Extract the (X, Y) coordinate from the center of the cell holding the provided text.  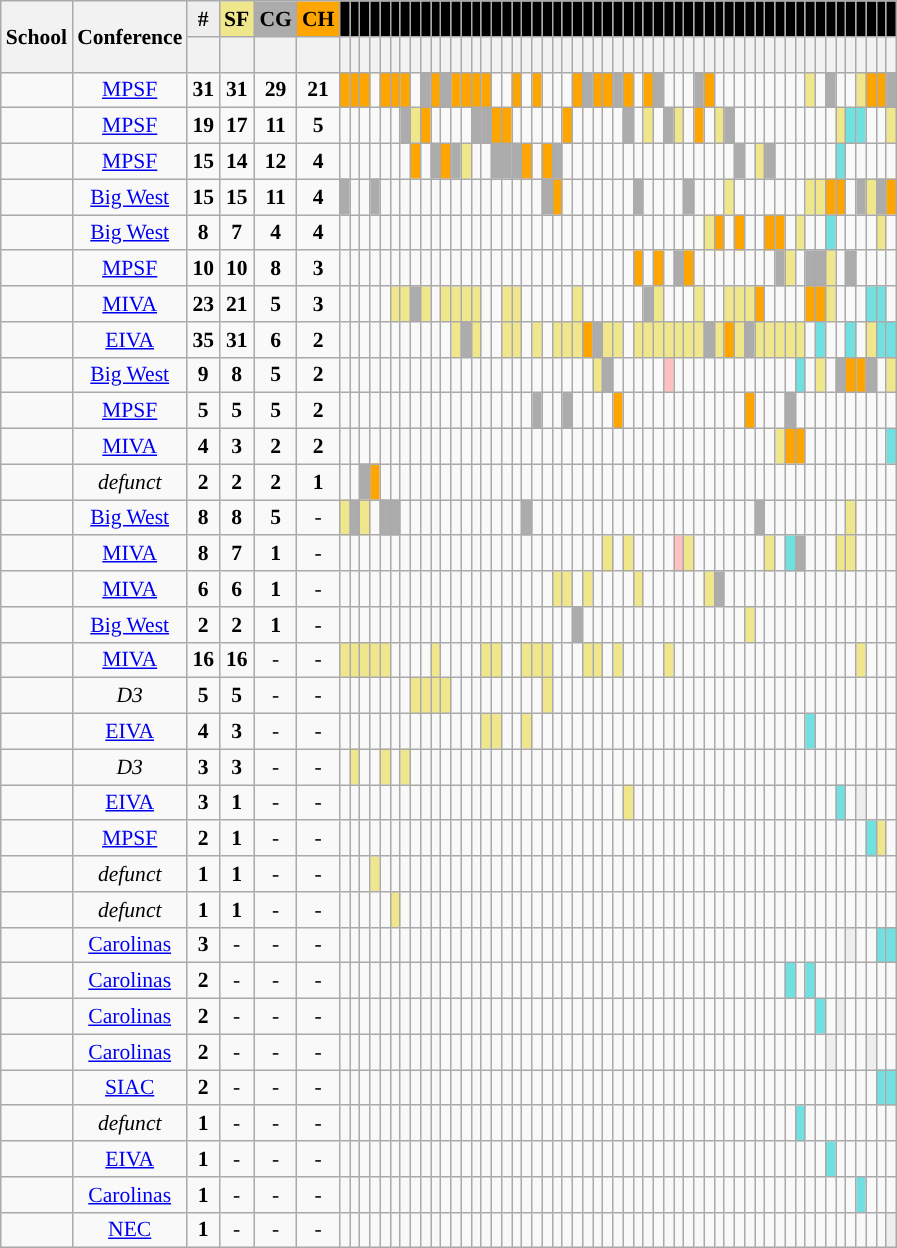
SIAC (130, 1088)
19 (203, 126)
NEC (130, 1230)
Conference (130, 36)
CH (318, 19)
# (203, 19)
17 (236, 126)
29 (276, 90)
SF (236, 19)
9 (203, 375)
35 (203, 340)
CG (276, 19)
23 (203, 304)
12 (276, 162)
14 (236, 162)
School (36, 36)
